From the cell containing the given text, extract its center point as [x, y] coordinate. 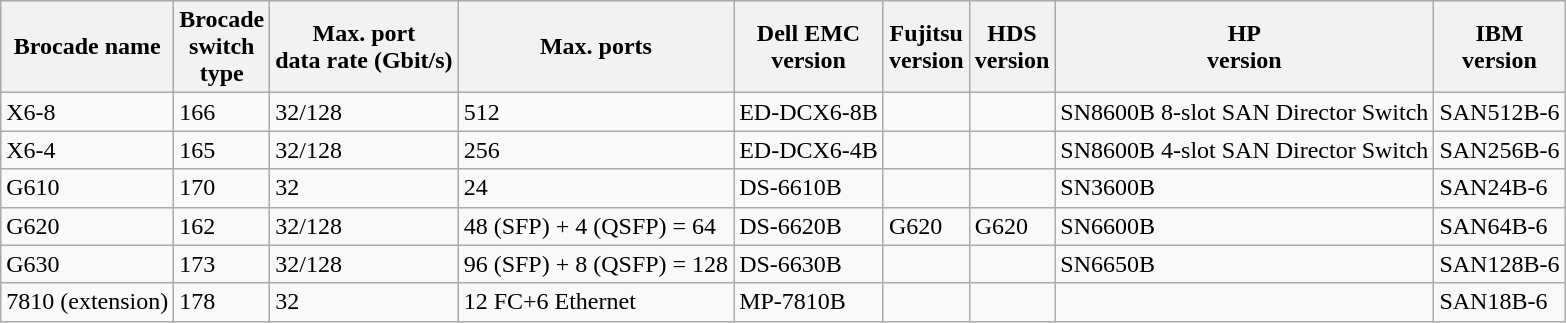
7810 (extension) [88, 302]
SN6650B [1244, 264]
Max. ports [596, 47]
SN8600B 4-slot SAN Director Switch [1244, 150]
178 [222, 302]
SAN64B-6 [1500, 226]
SAN24B-6 [1500, 188]
SN6600B [1244, 226]
96 (SFP) + 8 (QSFP) = 128 [596, 264]
12 FC+6 Ethernet [596, 302]
HP version [1244, 47]
170 [222, 188]
DS-6610B [809, 188]
24 [596, 188]
Dell EMC version [809, 47]
162 [222, 226]
SAN18B-6 [1500, 302]
HDS version [1012, 47]
Fujitsu version [926, 47]
166 [222, 112]
SN3600B [1244, 188]
ED-DCX6-8B [809, 112]
Brocadeswitchtype [222, 47]
MP-7810B [809, 302]
48 (SFP) + 4 (QSFP) = 64 [596, 226]
G630 [88, 264]
X6-4 [88, 150]
Max. port data rate (Gbit/s) [364, 47]
512 [596, 112]
173 [222, 264]
ED-DCX6-4B [809, 150]
SN8600B 8-slot SAN Director Switch [1244, 112]
SAN256B-6 [1500, 150]
IBM version [1500, 47]
256 [596, 150]
165 [222, 150]
SAN512B-6 [1500, 112]
DS-6630B [809, 264]
Brocade name [88, 47]
X6-8 [88, 112]
DS-6620B [809, 226]
SAN128B-6 [1500, 264]
G610 [88, 188]
